Return the [x, y] coordinate for the center point of the cell that contains the specified text.  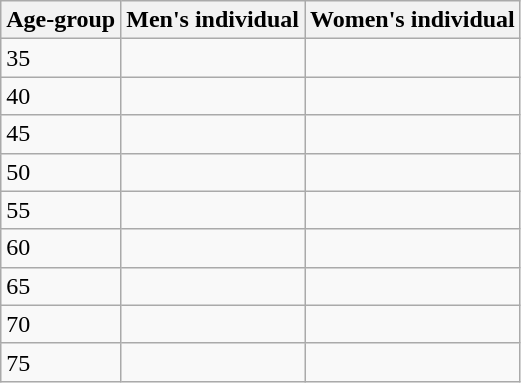
Men's individual [213, 20]
60 [61, 248]
Women's individual [412, 20]
35 [61, 58]
50 [61, 172]
75 [61, 362]
40 [61, 96]
70 [61, 324]
45 [61, 134]
65 [61, 286]
55 [61, 210]
Age-group [61, 20]
